Identify which cell holds the provided text, then report its [X, Y] central coordinate. 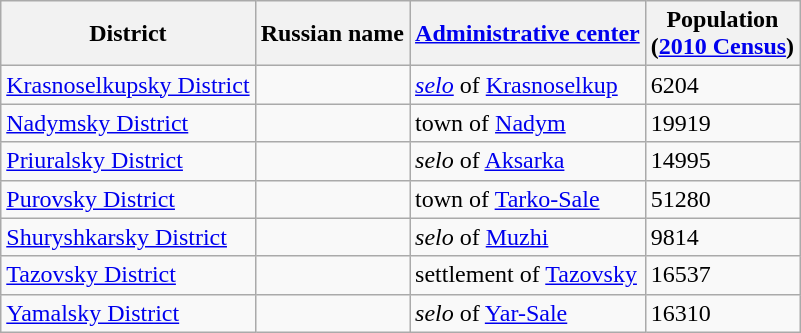
Priuralsky District [128, 161]
selo of Krasnoselkup [528, 85]
selo of Muzhi [528, 237]
selo of Aksarka [528, 161]
9814 [722, 237]
selo of Yar-Sale [528, 313]
Tazovsky District [128, 275]
51280 [722, 199]
Purovsky District [128, 199]
Nadymsky District [128, 123]
District [128, 34]
town of Nadym [528, 123]
Krasnoselkupsky District [128, 85]
town of Tarko-Sale [528, 199]
19919 [722, 123]
Shuryshkarsky District [128, 237]
settlement of Tazovsky [528, 275]
Yamalsky District [128, 313]
Population(2010 Census) [722, 34]
14995 [722, 161]
Russian name [332, 34]
16537 [722, 275]
Administrative center [528, 34]
6204 [722, 85]
16310 [722, 313]
